Output the (X, Y) coordinate of the center of the cell containing the given text.  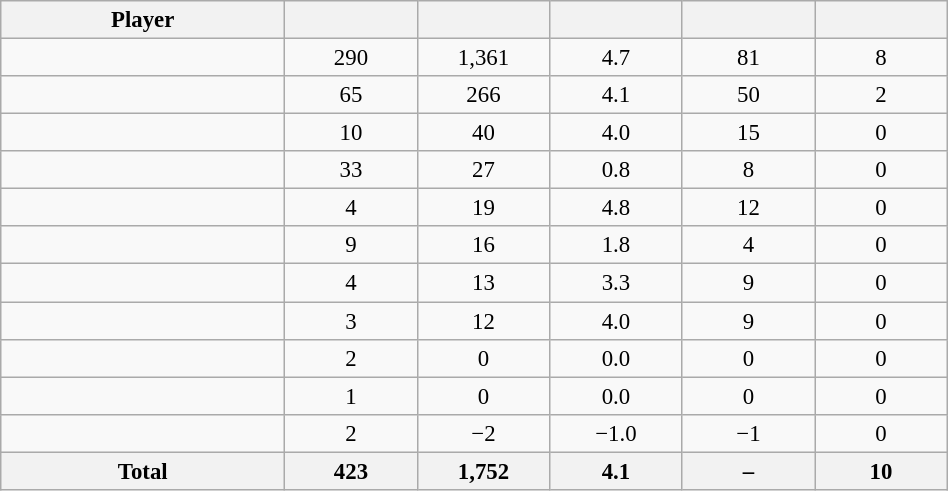
4.8 (616, 208)
266 (483, 95)
290 (351, 58)
1.8 (616, 245)
3 (351, 321)
Total (143, 471)
81 (748, 58)
0.8 (616, 170)
13 (483, 283)
50 (748, 95)
16 (483, 245)
33 (351, 170)
1,361 (483, 58)
3.3 (616, 283)
65 (351, 95)
−1 (748, 433)
40 (483, 133)
– (748, 471)
1 (351, 396)
423 (351, 471)
1,752 (483, 471)
15 (748, 133)
−1.0 (616, 433)
Player (143, 20)
27 (483, 170)
−2 (483, 433)
4.7 (616, 58)
19 (483, 208)
